Extract the (x, y) coordinate from the center of the cell holding the provided text.  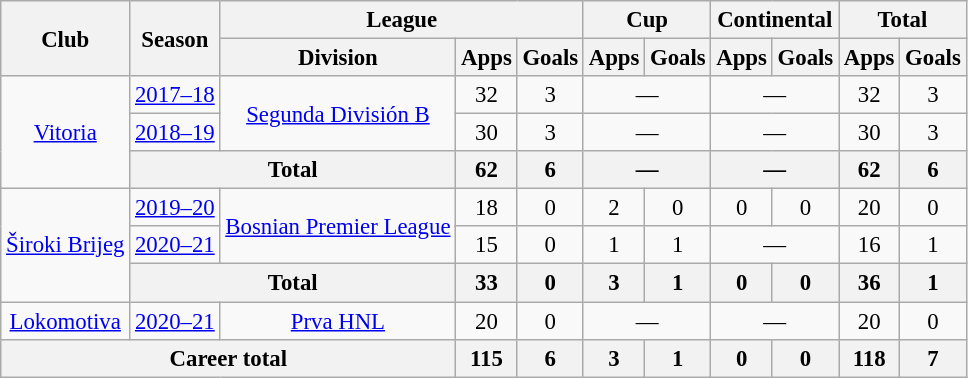
2017–18 (175, 95)
Vitoria (66, 132)
Division (338, 58)
Bosnian Premier League (338, 226)
18 (486, 208)
Lokomotiva (66, 321)
15 (486, 245)
Club (66, 38)
2019–20 (175, 208)
Segunda División B (338, 114)
115 (486, 358)
16 (870, 245)
Career total (228, 358)
League (402, 20)
2 (614, 208)
118 (870, 358)
7 (933, 358)
Cup (647, 20)
Prva HNL (338, 321)
Season (175, 38)
36 (870, 283)
Široki Brijeg (66, 246)
33 (486, 283)
2018–19 (175, 133)
Continental (775, 20)
